Pinpoint the cell where the given text exists, returning its (X, Y) midpoint coordinate. 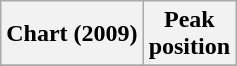
Chart (2009) (72, 34)
Peakposition (189, 34)
